Provide the [x, y] coordinate of the cell's center where the given text is located.  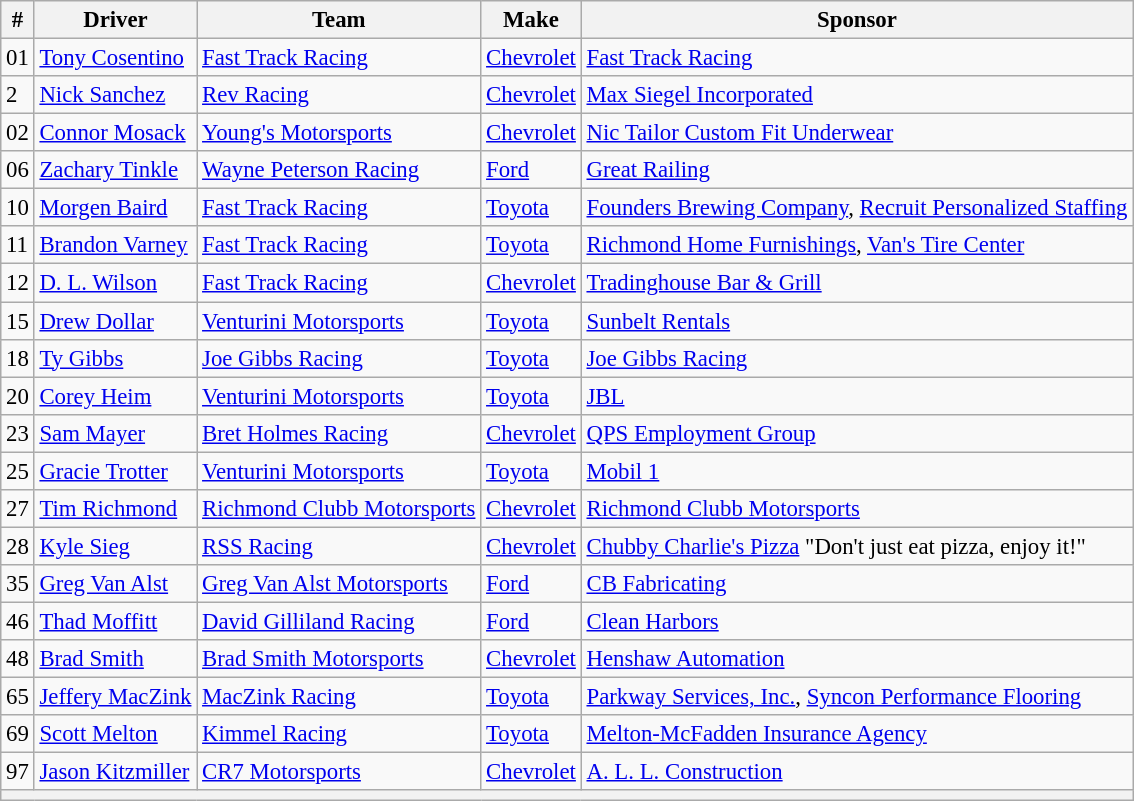
Rev Racing [339, 95]
Nick Sanchez [116, 95]
Clean Harbors [857, 621]
Gracie Trotter [116, 471]
02 [18, 133]
Mobil 1 [857, 471]
MacZink Racing [339, 697]
Thad Moffitt [116, 621]
Kyle Sieg [116, 546]
48 [18, 659]
23 [18, 433]
15 [18, 321]
JBL [857, 396]
Zachary Tinkle [116, 170]
CR7 Motorsports [339, 772]
06 [18, 170]
# [18, 20]
Chubby Charlie's Pizza "Don't just eat pizza, enjoy it!" [857, 546]
A. L. L. Construction [857, 772]
Ty Gibbs [116, 358]
Corey Heim [116, 396]
Henshaw Automation [857, 659]
35 [18, 584]
20 [18, 396]
Young's Motorsports [339, 133]
Sunbelt Rentals [857, 321]
2 [18, 95]
Kimmel Racing [339, 734]
Brandon Varney [116, 245]
CB Fabricating [857, 584]
18 [18, 358]
10 [18, 208]
Tradinghouse Bar & Grill [857, 283]
28 [18, 546]
Bret Holmes Racing [339, 433]
11 [18, 245]
Parkway Services, Inc., Syncon Performance Flooring [857, 697]
Brad Smith Motorsports [339, 659]
Morgen Baird [116, 208]
Connor Mosack [116, 133]
QPS Employment Group [857, 433]
Wayne Peterson Racing [339, 170]
01 [18, 58]
97 [18, 772]
Sam Mayer [116, 433]
Great Railing [857, 170]
Melton-McFadden Insurance Agency [857, 734]
46 [18, 621]
RSS Racing [339, 546]
65 [18, 697]
Sponsor [857, 20]
Scott Melton [116, 734]
Team [339, 20]
D. L. Wilson [116, 283]
David Gilliland Racing [339, 621]
Max Siegel Incorporated [857, 95]
Tony Cosentino [116, 58]
Tim Richmond [116, 509]
Jason Kitzmiller [116, 772]
Richmond Home Furnishings, Van's Tire Center [857, 245]
12 [18, 283]
25 [18, 471]
Greg Van Alst [116, 584]
Founders Brewing Company, Recruit Personalized Staffing [857, 208]
27 [18, 509]
Drew Dollar [116, 321]
Jeffery MacZink [116, 697]
69 [18, 734]
Make [531, 20]
Driver [116, 20]
Nic Tailor Custom Fit Underwear [857, 133]
Greg Van Alst Motorsports [339, 584]
Brad Smith [116, 659]
